Extract the (X, Y) coordinate from the center of the cell holding the provided text.  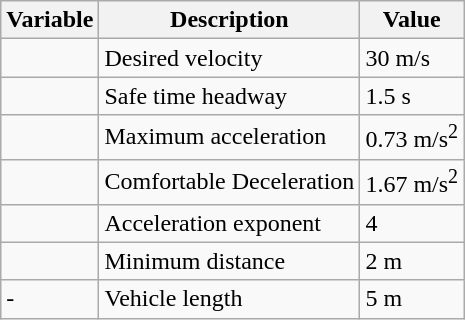
Desired velocity (230, 58)
Variable (50, 20)
4 (412, 223)
- (50, 299)
Description (230, 20)
Acceleration exponent (230, 223)
30 m/s (412, 58)
2 m (412, 261)
Comfortable Deceleration (230, 182)
Value (412, 20)
Minimum distance (230, 261)
1.67 m/s2 (412, 182)
Maximum acceleration (230, 138)
Safe time headway (230, 96)
5 m (412, 299)
0.73 m/s2 (412, 138)
Vehicle length (230, 299)
1.5 s (412, 96)
